Scan for the cell matching the given text and deliver its (x, y) coordinate at center. 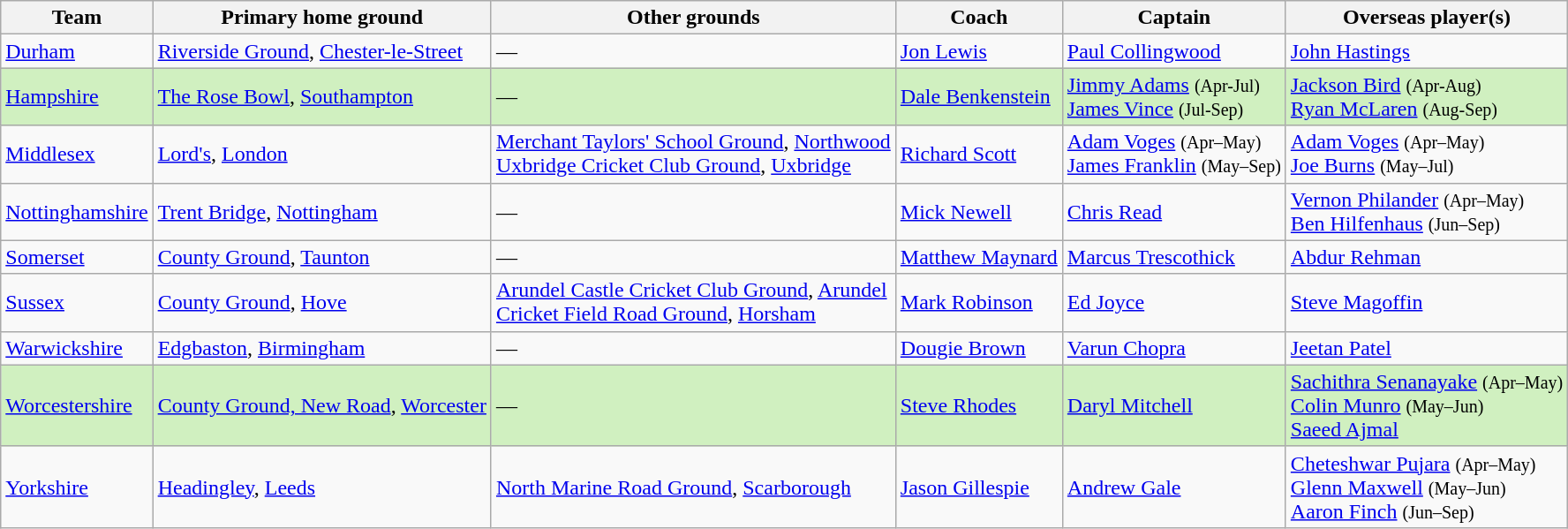
Warwickshire (77, 348)
Trent Bridge, Nottingham (321, 212)
Captain (1174, 18)
Durham (77, 51)
Merchant Taylors' School Ground, NorthwoodUxbridge Cricket Club Ground, Uxbridge (693, 154)
Adam Voges (Apr–May) Joe Burns (May–Jul) (1427, 154)
Dougie Brown (978, 348)
Jason Gillespie (978, 487)
Paul Collingwood (1174, 51)
Nottinghamshire (77, 212)
Jackson Bird (Apr-Aug) Ryan McLaren (Aug-Sep) (1427, 97)
County Ground, New Road, Worcester (321, 405)
Hampshire (77, 97)
Dale Benkenstein (978, 97)
Mark Robinson (978, 302)
Primary home ground (321, 18)
Marcus Trescothick (1174, 257)
Arundel Castle Cricket Club Ground, ArundelCricket Field Road Ground, Horsham (693, 302)
John Hastings (1427, 51)
Abdur Rehman (1427, 257)
The Rose Bowl, Southampton (321, 97)
Andrew Gale (1174, 487)
Overseas player(s) (1427, 18)
Vernon Philander (Apr–May) Ben Hilfenhaus (Jun–Sep) (1427, 212)
Matthew Maynard (978, 257)
Middlesex (77, 154)
Mick Newell (978, 212)
Worcestershire (77, 405)
Riverside Ground, Chester-le-Street (321, 51)
Lord's, London (321, 154)
Sussex (77, 302)
Steve Rhodes (978, 405)
Chris Read (1174, 212)
Coach (978, 18)
Headingley, Leeds (321, 487)
Ed Joyce (1174, 302)
Varun Chopra (1174, 348)
Daryl Mitchell (1174, 405)
Richard Scott (978, 154)
Jimmy Adams (Apr-Jul) James Vince (Jul-Sep) (1174, 97)
Somerset (77, 257)
Steve Magoffin (1427, 302)
Jeetan Patel (1427, 348)
Team (77, 18)
Sachithra Senanayake (Apr–May) Colin Munro (May–Jun) Saeed Ajmal (1427, 405)
Yorkshire (77, 487)
Edgbaston, Birmingham (321, 348)
Cheteshwar Pujara (Apr–May) Glenn Maxwell (May–Jun) Aaron Finch (Jun–Sep) (1427, 487)
County Ground, Hove (321, 302)
Jon Lewis (978, 51)
County Ground, Taunton (321, 257)
Other grounds (693, 18)
Adam Voges (Apr–May) James Franklin (May–Sep) (1174, 154)
North Marine Road Ground, Scarborough (693, 487)
